Locate the cell with the specified text and output its (x, y) center coordinate. 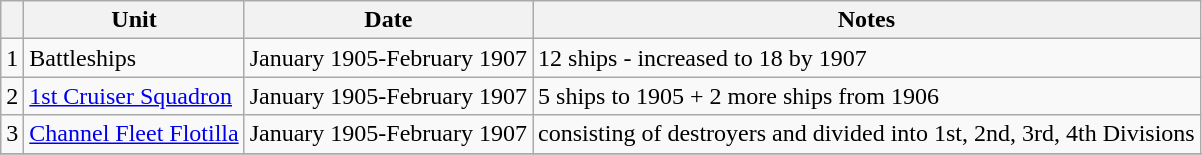
1 (12, 58)
Unit (134, 20)
1st Cruiser Squadron (134, 96)
consisting of destroyers and divided into 1st, 2nd, 3rd, 4th Divisions (867, 134)
Battleships (134, 58)
2 (12, 96)
Date (388, 20)
5 ships to 1905 + 2 more ships from 1906 (867, 96)
3 (12, 134)
12 ships - increased to 18 by 1907 (867, 58)
Notes (867, 20)
Channel Fleet Flotilla (134, 134)
